Find where the given text appears and provide that cell's center as (x, y) coordinate. 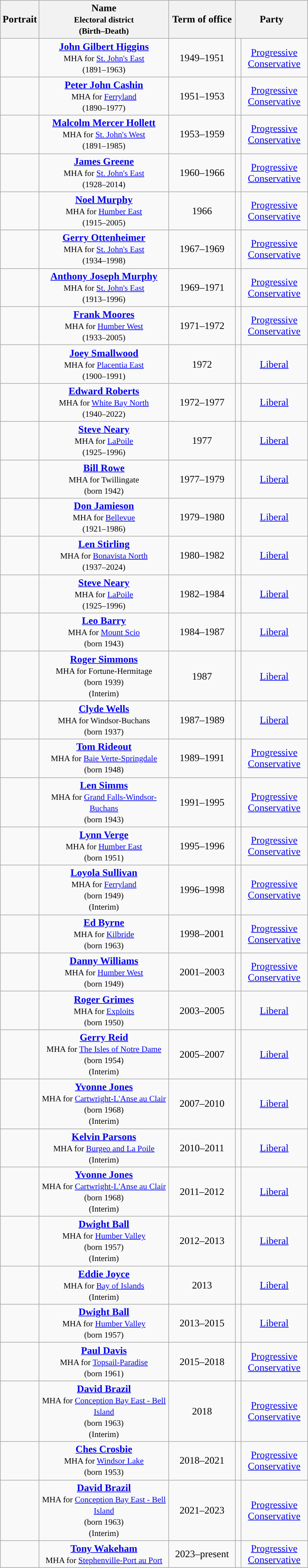
1949–1951 (202, 58)
Edward RobertsMHA for White Bay North(1940–2022) (104, 402)
1980–1982 (202, 556)
2011–2012 (202, 1192)
Gerry OttenheimerMHA for St. John's East(1934–1998) (104, 249)
1984–1987 (202, 632)
2013 (202, 1285)
2015–2018 (202, 1362)
Frank MooresMHA for Humber West(1933–2005) (104, 326)
2005–2007 (202, 1054)
1967–1969 (202, 249)
John Gilbert HigginsMHA for St. John's East(1891–1963) (104, 58)
Term of office (202, 20)
Roger SimmonsMHA for Fortune-Hermitage(born 1939)(Interim) (104, 676)
Tom RideoutMHA for Baie Verte-Springdale(born 1948) (104, 758)
Noel MurphyMHA for Humber East(1915–2005) (104, 211)
1987 (202, 676)
Anthony Joseph MurphyMHA for St. John's East(1913–1996) (104, 287)
2007–2010 (202, 1104)
Dwight BallMHA for Humber Valley(born 1957) (104, 1323)
Kelvin ParsonsMHA for Burgeo and La Poile(Interim) (104, 1148)
1972–1977 (202, 402)
1979–1980 (202, 517)
Roger GrimesMHA for Exploits(born 1950) (104, 1010)
Don JamiesonMHA for Bellevue(1921–1986) (104, 517)
2018 (202, 1411)
Clyde WellsMHA for Windsor-Buchans(born 1937) (104, 720)
1953–1959 (202, 134)
1987–1989 (202, 720)
Ed ByrneMHA for Kilbride(born 1963) (104, 934)
Ches CrosbieMHA for Windsor Lake(born 1953) (104, 1461)
2012–2013 (202, 1241)
Joey SmallwoodMHA for Placentia East(1900–1991) (104, 364)
James GreeneMHA for St. John's East(1928–2014) (104, 173)
2010–2011 (202, 1148)
1989–1991 (202, 758)
Len SimmsMHA for Grand Falls-Windsor-Buchans(born 1943) (104, 802)
Malcolm Mercer HollettMHA for St. John's West(1891–1985) (104, 134)
Portrait (20, 20)
Len StirlingMHA for Bonavista North(1937–2024) (104, 556)
Dwight BallMHA for Humber Valley(born 1957)(Interim) (104, 1241)
Leo BarryMHA for Mount Scio(born 1943) (104, 632)
1969–1971 (202, 287)
1977 (202, 440)
1982–1984 (202, 594)
Eddie JoyceMHA for Bay of Islands(Interim) (104, 1285)
1991–1995 (202, 802)
2021–2023 (202, 1510)
Danny WilliamsMHA for Humber West(born 1949) (104, 972)
1960–1966 (202, 173)
1977–1979 (202, 479)
2001–2003 (202, 972)
2023–present (202, 1554)
1971–1972 (202, 326)
1951–1953 (202, 96)
Paul Davis MHA for Topsail-Paradise(born 1961) (104, 1362)
2003–2005 (202, 1010)
Loyola SullivanMHA for Ferryland(born 1949)(Interim) (104, 890)
1972 (202, 364)
1996–1998 (202, 890)
2013–2015 (202, 1323)
Lynn VergeMHA for Humber East(born 1951) (104, 846)
Party (272, 20)
1998–2001 (202, 934)
1995–1996 (202, 846)
Tony WakehamMHA for Stephenville-Port au Port (104, 1554)
Bill RoweMHA for Twillingate(born 1942) (104, 479)
Peter John CashinMHA for Ferryland(1890–1977) (104, 96)
2018–2021 (202, 1461)
1966 (202, 211)
Gerry ReidMHA for The Isles of Notre Dame(born 1954)(Interim) (104, 1054)
NameElectoral district(Birth–Death) (104, 20)
